Scan for the cell matching the given text and deliver its (X, Y) coordinate at center. 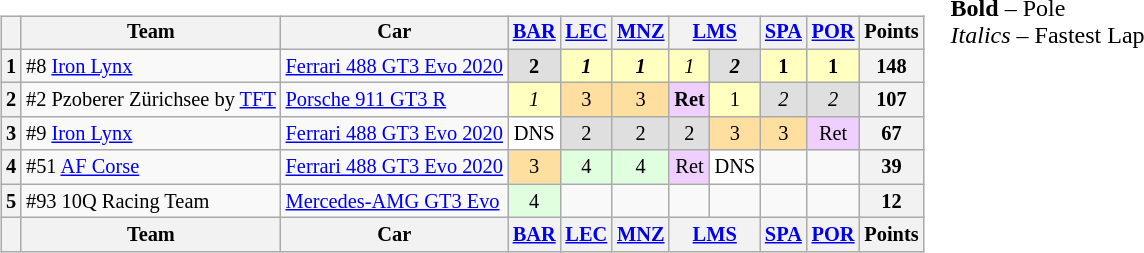
39 (891, 167)
#8 Iron Lynx (151, 66)
Mercedes-AMG GT3 Evo (394, 201)
#9 Iron Lynx (151, 134)
Porsche 911 GT3 R (394, 100)
#51 AF Corse (151, 167)
5 (11, 201)
12 (891, 201)
#2 Pzoberer Zürichsee by TFT (151, 100)
#93 10Q Racing Team (151, 201)
148 (891, 66)
67 (891, 134)
107 (891, 100)
